Return the [X, Y] coordinate for the center point of the cell that contains the specified text.  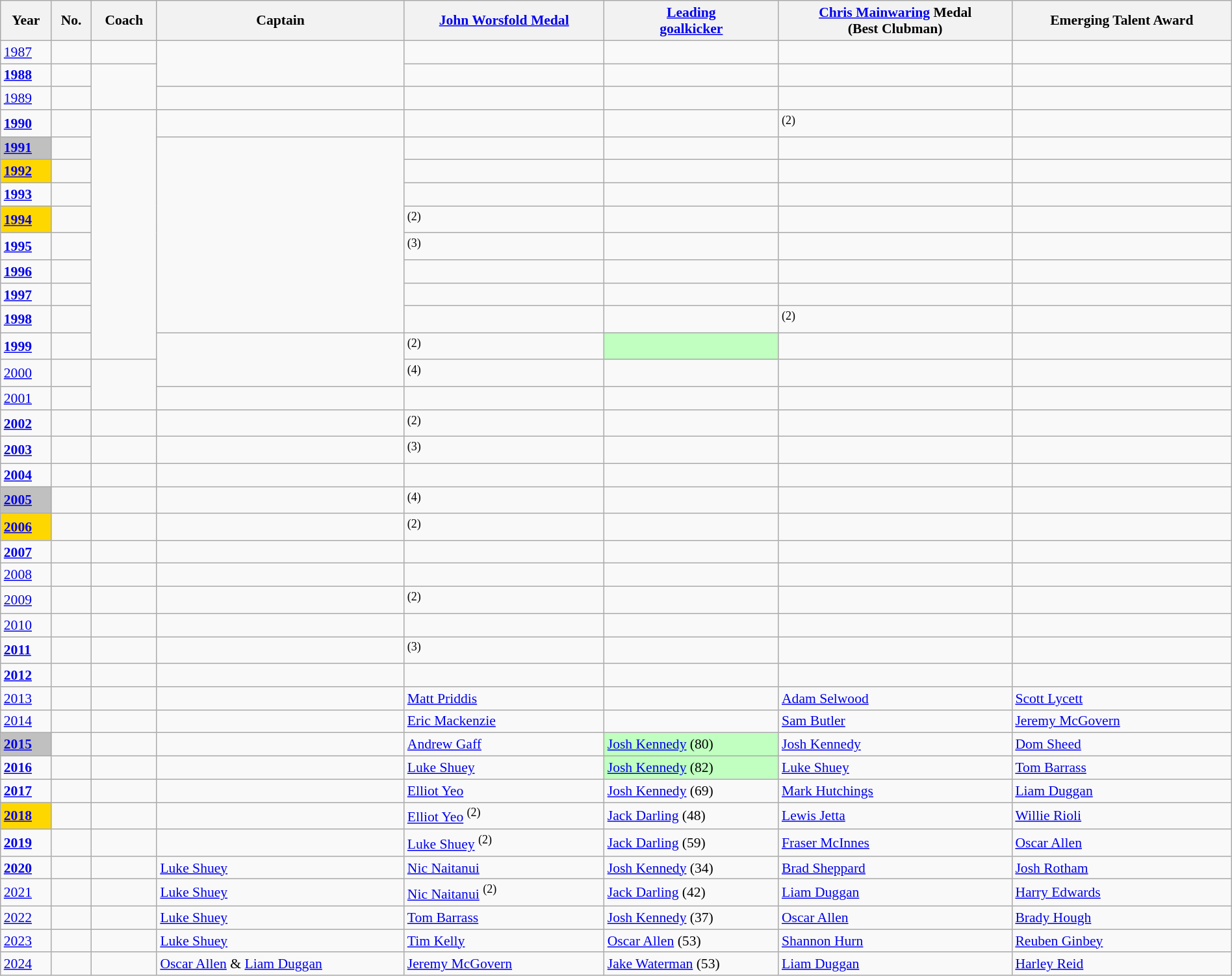
Coach [123, 21]
Eric Mackenzie [504, 721]
2014 [26, 721]
2024 [26, 964]
Adam Selwood [895, 699]
Josh Kennedy [895, 745]
Mark Hutchings [895, 791]
Oscar Allen (53) [691, 941]
Oscar Allen & Liam Duggan [280, 964]
2023 [26, 941]
Captain [280, 21]
2016 [26, 768]
1994 [26, 220]
Jack Darling (48) [691, 816]
Shannon Hurn [895, 941]
2013 [26, 699]
John Worsfold Medal [504, 21]
Jake Waterman (53) [691, 964]
Nic Naitanui [504, 868]
2018 [26, 816]
2012 [26, 675]
Tim Kelly [504, 941]
1995 [26, 247]
2022 [26, 918]
Elliot Yeo [504, 791]
1999 [26, 347]
2019 [26, 842]
Nic Naitanui (2) [504, 893]
1991 [26, 148]
2001 [26, 398]
Josh Kennedy (37) [691, 918]
2000 [26, 373]
Sam Butler [895, 721]
2020 [26, 868]
2010 [26, 625]
Fraser McInnes [895, 842]
Josh Kennedy (80) [691, 745]
Josh Kennedy (34) [691, 868]
Harry Edwards [1122, 893]
Leadinggoalkicker [691, 21]
1987 [26, 52]
1993 [26, 195]
2009 [26, 600]
2003 [26, 450]
1988 [26, 75]
2011 [26, 650]
Willie Rioli [1122, 816]
1998 [26, 320]
Harley Reid [1122, 964]
Brady Hough [1122, 918]
1996 [26, 272]
Reuben Ginbey [1122, 941]
Jack Darling (42) [691, 893]
2004 [26, 475]
Chris Mainwaring Medal(Best Clubman) [895, 21]
Year [26, 21]
Andrew Gaff [504, 745]
2007 [26, 552]
No. [71, 21]
1997 [26, 295]
1989 [26, 99]
Josh Rotham [1122, 868]
Matt Priddis [504, 699]
2015 [26, 745]
1990 [26, 123]
Jack Darling (59) [691, 842]
2002 [26, 424]
Elliot Yeo (2) [504, 816]
1992 [26, 172]
Luke Shuey (2) [504, 842]
Dom Sheed [1122, 745]
Lewis Jetta [895, 816]
Scott Lycett [1122, 699]
2021 [26, 893]
2005 [26, 500]
2008 [26, 575]
2017 [26, 791]
2006 [26, 526]
Josh Kennedy (82) [691, 768]
Emerging Talent Award [1122, 21]
Josh Kennedy (69) [691, 791]
Brad Sheppard [895, 868]
